Return (X, Y) of the center of cell containing provided text 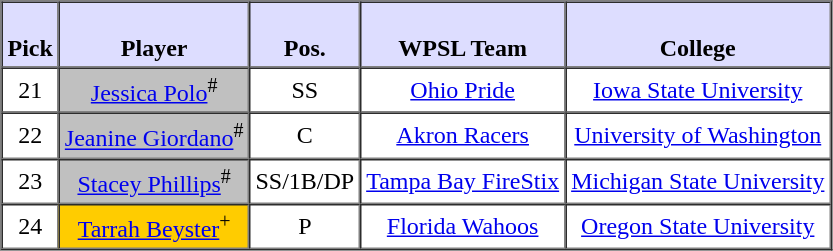
Player (154, 35)
P (304, 226)
Tarrah Beyster+ (154, 226)
Pick (30, 35)
Jessica Polo# (154, 90)
21 (30, 90)
College (698, 35)
SS/1B/DP (304, 180)
Oregon State University (698, 226)
Michigan State University (698, 180)
Pos. (304, 35)
C (304, 136)
SS (304, 90)
Ohio Pride (462, 90)
Jeanine Giordano# (154, 136)
24 (30, 226)
Florida Wahoos (462, 226)
Tampa Bay FireStix (462, 180)
Iowa State University (698, 90)
22 (30, 136)
23 (30, 180)
University of Washington (698, 136)
Stacey Phillips# (154, 180)
WPSL Team (462, 35)
Akron Racers (462, 136)
